Find where the given text appears and provide that cell's center as (X, Y) coordinate. 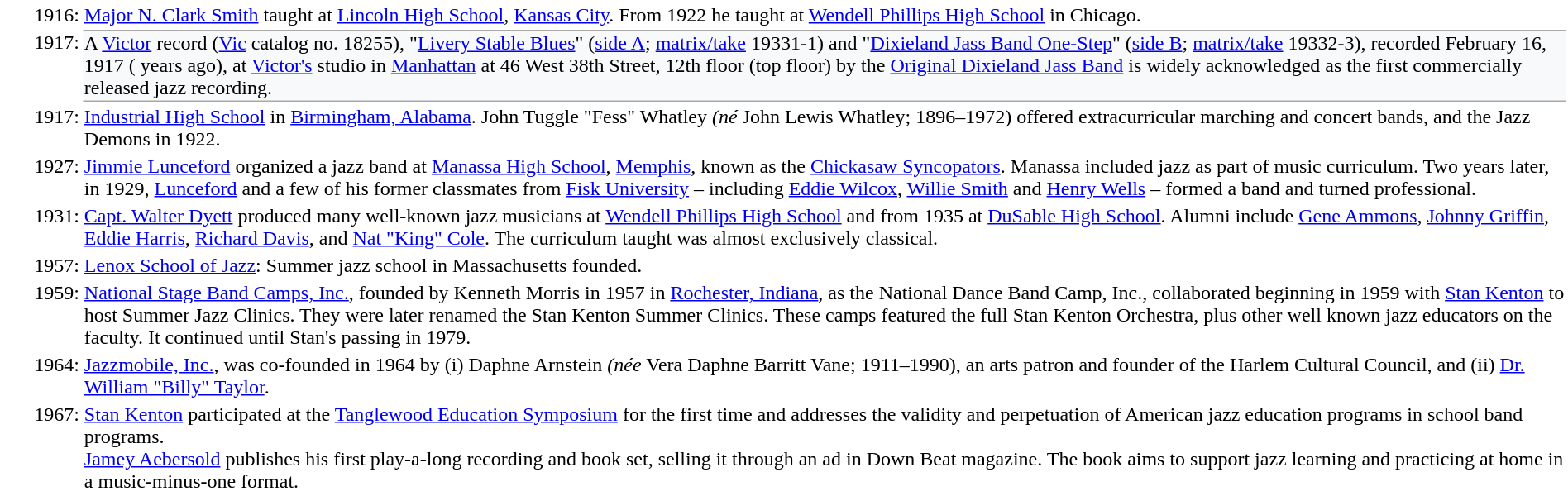
1931: (41, 227)
Lenox School of Jazz: Summer jazz school in Massachusetts founded. (824, 265)
1959: (41, 315)
1916: (41, 15)
1927: (41, 177)
1967: (41, 448)
Major N. Clark Smith taught at Lincoln High School, Kansas City. From 1922 he taught at Wendell Phillips High School in Chicago. (824, 15)
1957: (41, 265)
1964: (41, 375)
